Determine the [x, y] coordinate at the center of the cell enclosing the given text.  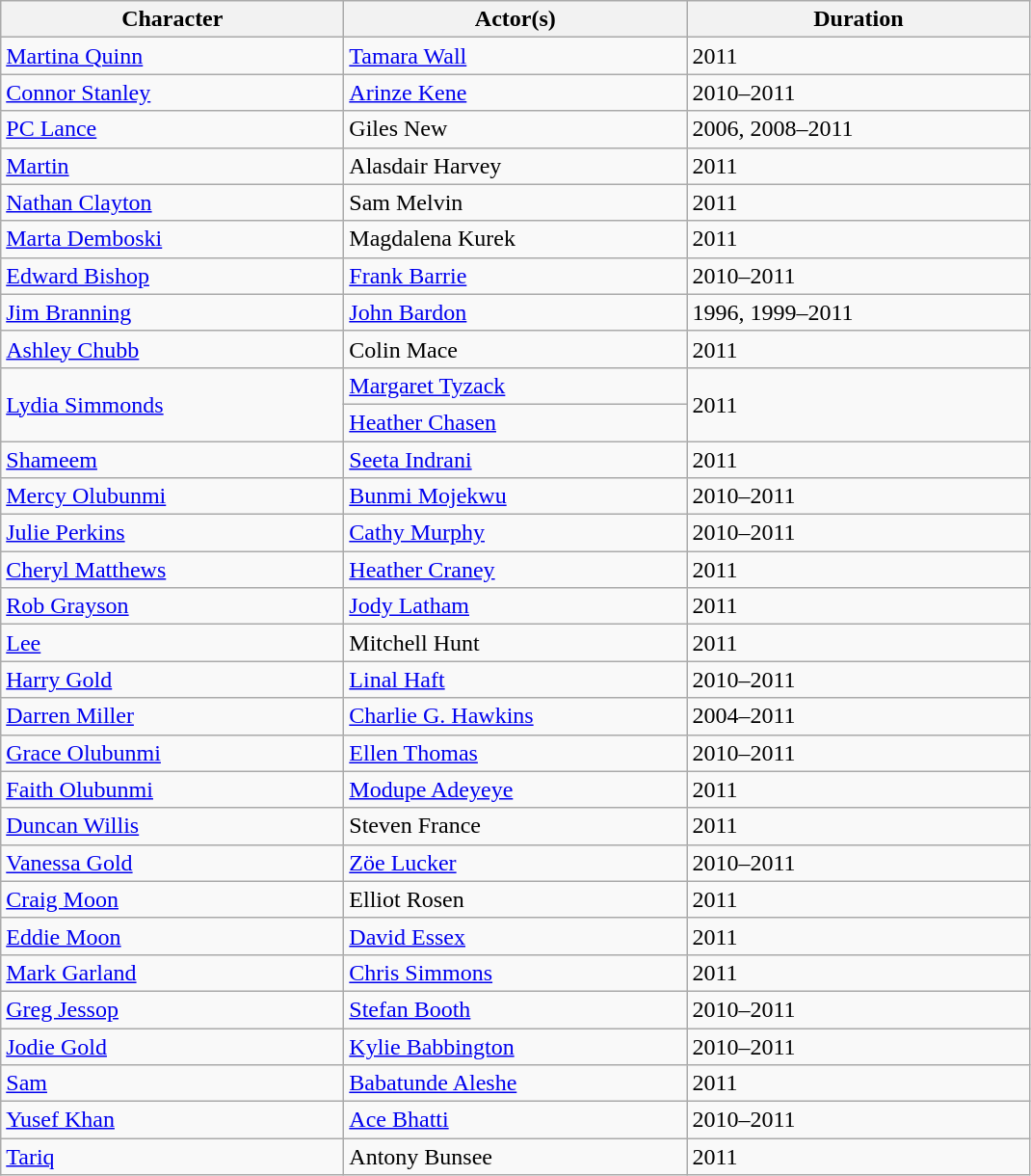
Tariq [172, 1157]
Magdalena Kurek [515, 239]
2004–2011 [859, 716]
Elliot Rosen [515, 899]
Ashley Chubb [172, 349]
Lydia Simmonds [172, 404]
Greg Jessop [172, 1009]
Lee [172, 643]
Mitchell Hunt [515, 643]
Arinze Kene [515, 93]
Heather Chasen [515, 422]
1996, 1999–2011 [859, 312]
Zöe Lucker [515, 863]
David Essex [515, 936]
Rob Grayson [172, 606]
Chris Simmons [515, 973]
Colin Mace [515, 349]
Sam [172, 1083]
Jodie Gold [172, 1046]
Connor Stanley [172, 93]
Antony Bunsee [515, 1157]
Yusef Khan [172, 1120]
Actor(s) [515, 19]
Frank Barrie [515, 276]
Faith Olubunmi [172, 789]
2006, 2008–2011 [859, 129]
Tamara Wall [515, 56]
Martina Quinn [172, 56]
Giles New [515, 129]
Character [172, 19]
Steven France [515, 826]
Ellen Thomas [515, 753]
Duncan Willis [172, 826]
Mercy Olubunmi [172, 496]
Harry Gold [172, 680]
Ace Bhatti [515, 1120]
Bunmi Mojekwu [515, 496]
Mark Garland [172, 973]
Jody Latham [515, 606]
Shameem [172, 460]
Duration [859, 19]
Margaret Tyzack [515, 386]
Babatunde Aleshe [515, 1083]
Alasdair Harvey [515, 166]
Heather Craney [515, 570]
Stefan Booth [515, 1009]
Cathy Murphy [515, 533]
Seeta Indrani [515, 460]
John Bardon [515, 312]
PC Lance [172, 129]
Kylie Babbington [515, 1046]
Nathan Clayton [172, 202]
Craig Moon [172, 899]
Sam Melvin [515, 202]
Charlie G. Hawkins [515, 716]
Cheryl Matthews [172, 570]
Jim Branning [172, 312]
Modupe Adeyeye [515, 789]
Linal Haft [515, 680]
Julie Perkins [172, 533]
Eddie Moon [172, 936]
Edward Bishop [172, 276]
Martin [172, 166]
Vanessa Gold [172, 863]
Darren Miller [172, 716]
Grace Olubunmi [172, 753]
Marta Demboski [172, 239]
